Scan for the cell matching the given text and deliver its [x, y] coordinate at center. 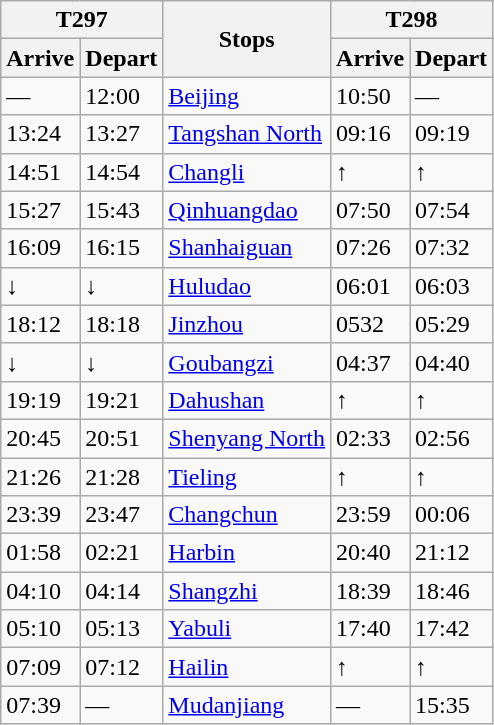
09:19 [452, 134]
Tieling [247, 477]
Shanhaiguan [247, 248]
05:13 [122, 629]
15:27 [40, 210]
07:32 [452, 248]
23:47 [122, 515]
20:51 [122, 438]
12:00 [122, 96]
Jinzhou [247, 324]
T298 [412, 20]
21:28 [122, 477]
06:01 [370, 286]
20:40 [370, 553]
Shangzhi [247, 591]
Harbin [247, 553]
18:18 [122, 324]
07:50 [370, 210]
14:54 [122, 172]
21:12 [452, 553]
13:27 [122, 134]
07:26 [370, 248]
18:12 [40, 324]
19:21 [122, 400]
18:46 [452, 591]
Huludao [247, 286]
Changli [247, 172]
Changchun [247, 515]
21:26 [40, 477]
Tangshan North [247, 134]
04:40 [452, 362]
07:54 [452, 210]
Goubangzi [247, 362]
17:40 [370, 629]
04:14 [122, 591]
00:06 [452, 515]
04:10 [40, 591]
Yabuli [247, 629]
02:56 [452, 438]
02:21 [122, 553]
07:09 [40, 667]
17:42 [452, 629]
10:50 [370, 96]
Dahushan [247, 400]
Hailin [247, 667]
07:12 [122, 667]
20:45 [40, 438]
Qinhuangdao [247, 210]
Mudanjiang [247, 705]
09:16 [370, 134]
18:39 [370, 591]
15:43 [122, 210]
0532 [370, 324]
02:33 [370, 438]
Beijing [247, 96]
06:03 [452, 286]
13:24 [40, 134]
07:39 [40, 705]
05:29 [452, 324]
04:37 [370, 362]
16:09 [40, 248]
01:58 [40, 553]
16:15 [122, 248]
23:59 [370, 515]
23:39 [40, 515]
Shenyang North [247, 438]
14:51 [40, 172]
05:10 [40, 629]
19:19 [40, 400]
Stops [247, 39]
15:35 [452, 705]
T297 [82, 20]
